Pinpoint the cell where the given text exists, returning its [x, y] midpoint coordinate. 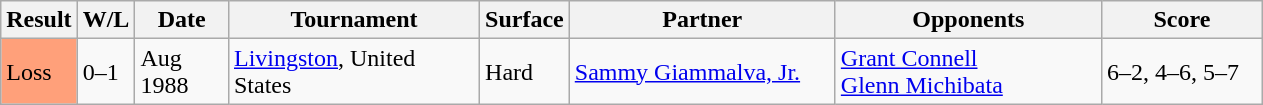
Result [39, 20]
Aug 1988 [182, 72]
Hard [525, 72]
Livingston, United States [354, 72]
Partner [702, 20]
Sammy Giammalva, Jr. [702, 72]
W/L [106, 20]
Date [182, 20]
Grant Connell Glenn Michibata [968, 72]
Surface [525, 20]
0–1 [106, 72]
6–2, 4–6, 5–7 [1182, 72]
Score [1182, 20]
Opponents [968, 20]
Loss [39, 72]
Tournament [354, 20]
